Search for the cell housing the specified text and yield its (X, Y) center coordinate. 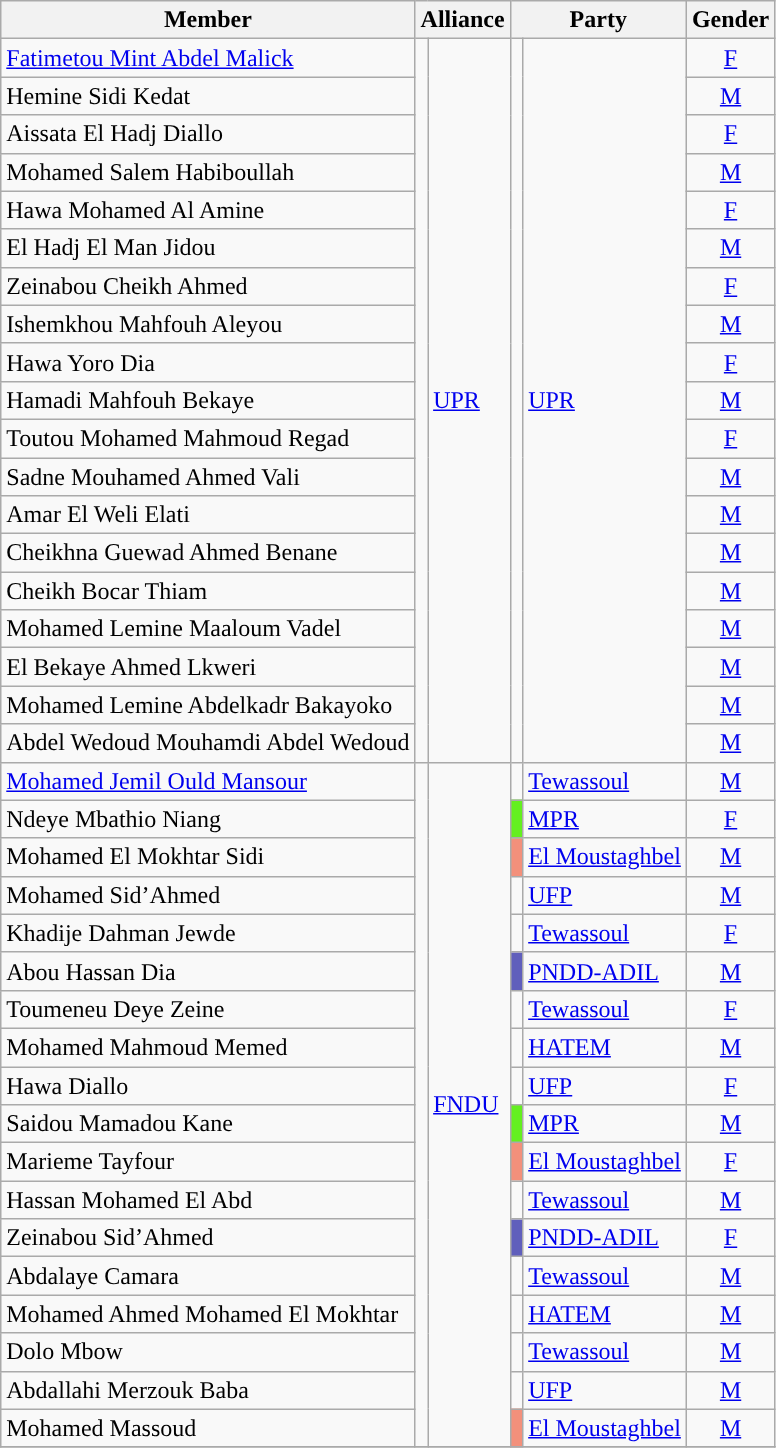
FNDU (469, 1104)
El Bekaye Ahmed Lkweri (208, 667)
Mohamed Jemil Ould Mansour (208, 781)
Mohamed El Mokhtar Sidi (208, 857)
Toutou Mohamed Mahmoud Regad (208, 438)
Mohamed Salem Habiboullah (208, 172)
Mohamed Mahmoud Memed (208, 1047)
Abou Hassan Dia (208, 971)
Hamadi Mahfouh Bekaye (208, 400)
Mohamed Sid’Ahmed (208, 895)
Zeinabou Sid’Ahmed (208, 1238)
Abdallahi Merzouk Baba (208, 1390)
Amar El Weli Elati (208, 515)
Zeinabou Cheikh Ahmed (208, 286)
Mohamed Ahmed Mohamed El Mokhtar (208, 1314)
Hawa Mohamed Al Amine (208, 210)
Cheikh Bocar Thiam (208, 591)
Fatimetou Mint Abdel Malick (208, 58)
Ndeye Mbathio Niang (208, 819)
Ishemkhou Mahfouh Aleyou (208, 324)
Abdalaye Camara (208, 1276)
Member (208, 20)
Dolo Mbow (208, 1352)
Khadije Dahman Jewde (208, 933)
Hassan Mohamed El Abd (208, 1200)
Mohamed Massoud (208, 1428)
Saidou Mamadou Kane (208, 1124)
Cheikhna Guewad Ahmed Benane (208, 553)
Hawa Yoro Dia (208, 362)
Toumeneu Deye Zeine (208, 1009)
Gender (730, 20)
Aissata El Hadj Diallo (208, 134)
Party (598, 20)
Sadne Mouhamed Ahmed Vali (208, 477)
El Hadj El Man Jidou (208, 248)
Marieme Tayfour (208, 1162)
Hawa Diallo (208, 1085)
Alliance (462, 20)
Abdel Wedoud Mouhamdi Abdel Wedoud (208, 743)
Hemine Sidi Kedat (208, 96)
Mohamed Lemine Maaloum Vadel (208, 629)
Mohamed Lemine Abdelkadr Bakayoko (208, 705)
